Scan for the cell matching the given text and deliver its (X, Y) coordinate at center. 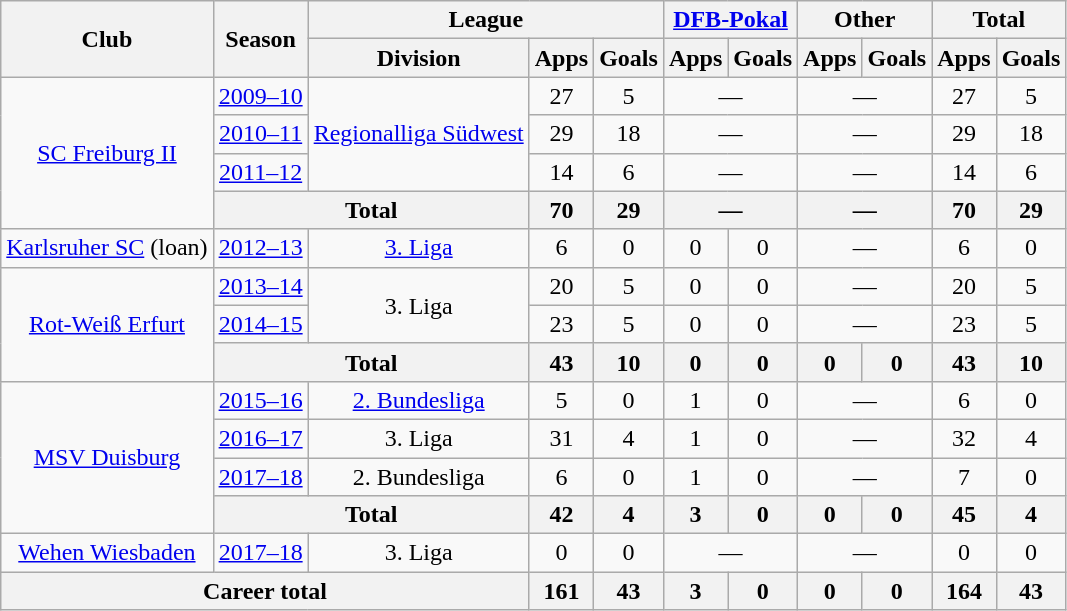
Career total (265, 591)
Karlsruher SC (loan) (107, 248)
32 (964, 438)
Rot-Weiß Erfurt (107, 324)
Wehen Wiesbaden (107, 553)
MSV Duisburg (107, 457)
2015–16 (260, 400)
Other (865, 20)
7 (964, 477)
Regionalliga Südwest (418, 134)
Season (260, 39)
2009–10 (260, 96)
161 (561, 591)
45 (964, 515)
Division (418, 58)
League (486, 20)
31 (561, 438)
SC Freiburg II (107, 153)
164 (964, 591)
2016–17 (260, 438)
DFB-Pokal (730, 20)
2011–12 (260, 172)
2010–11 (260, 134)
42 (561, 515)
2012–13 (260, 248)
2013–14 (260, 286)
Club (107, 39)
2014–15 (260, 324)
